Determine the [X, Y] coordinate at the center of the cell enclosing the given text.  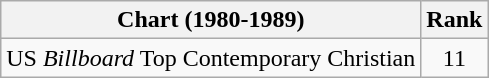
US Billboard Top Contemporary Christian [211, 58]
11 [454, 58]
Chart (1980-1989) [211, 20]
Rank [454, 20]
